Locate the cell with the specified text and output its (x, y) center coordinate. 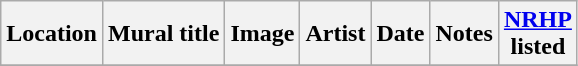
Mural title (163, 34)
Location (52, 34)
Image (262, 34)
Artist (336, 34)
Date (400, 34)
NRHPlisted (538, 34)
Notes (464, 34)
